Locate the cell with the specified text and output its (x, y) center coordinate. 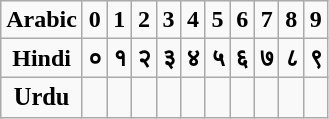
Hindi (42, 58)
९ (316, 58)
५ (218, 58)
६ (242, 58)
८ (292, 58)
5 (218, 20)
3 (168, 20)
Urdu (42, 98)
Arabic (42, 20)
9 (316, 20)
२ (144, 58)
7 (266, 20)
1 (120, 20)
३ (168, 58)
4 (194, 20)
8 (292, 20)
6 (242, 20)
0 (94, 20)
१ (120, 58)
2 (144, 20)
४ (194, 58)
० (94, 58)
७ (266, 58)
